Return [x, y] of the center of cell containing provided text 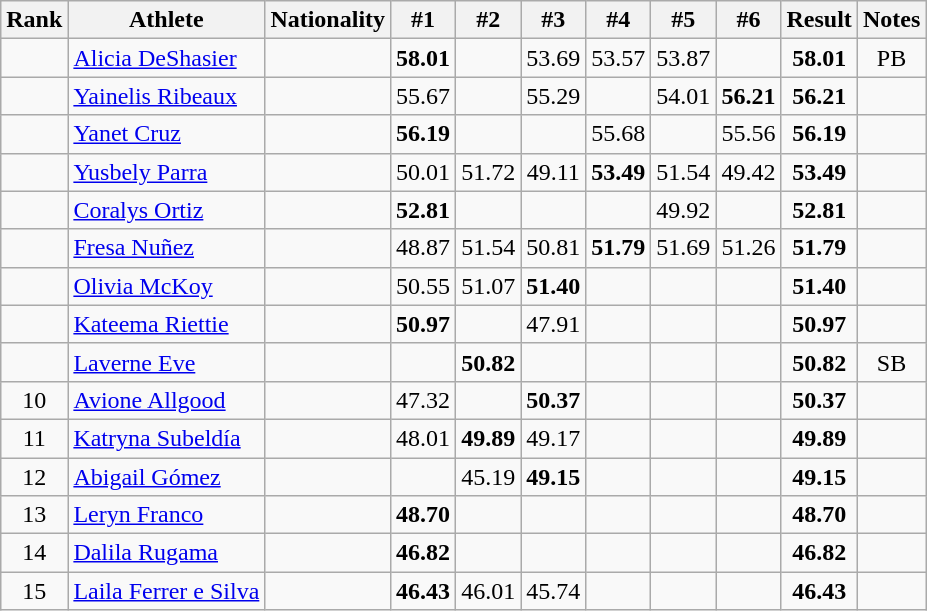
45.19 [488, 477]
46.01 [488, 591]
13 [34, 515]
Fresa Nuñez [166, 248]
Rank [34, 20]
Avione Allgood [166, 400]
Athlete [166, 20]
55.56 [748, 134]
Laverne Eve [166, 362]
53.87 [684, 58]
53.69 [554, 58]
Notes [891, 20]
51.07 [488, 286]
47.91 [554, 324]
Result [819, 20]
10 [34, 400]
14 [34, 553]
Leryn Franco [166, 515]
55.67 [424, 96]
55.29 [554, 96]
49.92 [684, 210]
Yusbely Parra [166, 172]
#2 [488, 20]
Katryna Subeldía [166, 438]
49.17 [554, 438]
Nationality [328, 20]
48.87 [424, 248]
#3 [554, 20]
47.32 [424, 400]
55.68 [618, 134]
#5 [684, 20]
#4 [618, 20]
49.11 [554, 172]
53.57 [618, 58]
51.72 [488, 172]
Alicia DeShasier [166, 58]
48.01 [424, 438]
51.26 [748, 248]
49.42 [748, 172]
45.74 [554, 591]
50.81 [554, 248]
Abigail Gómez [166, 477]
Dalila Rugama [166, 553]
51.69 [684, 248]
50.01 [424, 172]
12 [34, 477]
Olivia McKoy [166, 286]
#1 [424, 20]
Laila Ferrer e Silva [166, 591]
Yainelis Ribeaux [166, 96]
PB [891, 58]
Yanet Cruz [166, 134]
Kateema Riettie [166, 324]
54.01 [684, 96]
#6 [748, 20]
50.55 [424, 286]
15 [34, 591]
SB [891, 362]
11 [34, 438]
Coralys Ortiz [166, 210]
